Find where the given text appears and provide that cell's center as (X, Y) coordinate. 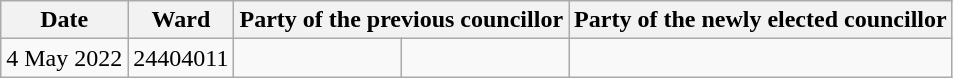
24404011 (181, 58)
Date (64, 20)
Ward (181, 20)
Party of the newly elected councillor (761, 20)
4 May 2022 (64, 58)
Party of the previous councillor (402, 20)
